Find where the given text appears and provide that cell's center as [X, Y] coordinate. 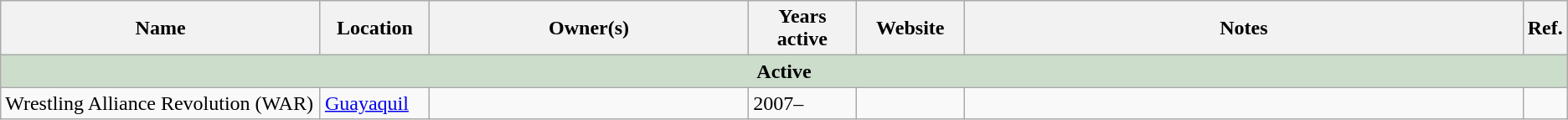
Owner(s) [588, 29]
Guayaquil [374, 103]
Website [910, 29]
Location [374, 29]
Wrestling Alliance Revolution (WAR) [161, 103]
Active [784, 71]
Notes [1243, 29]
Ref. [1545, 29]
2007– [802, 103]
Years active [802, 29]
Name [161, 29]
